Identify which cell holds the provided text, then report its [x, y] central coordinate. 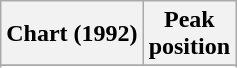
Peakposition [189, 34]
Chart (1992) [72, 34]
